Provide the (X, Y) coordinate of the cell's center where the given text is located.  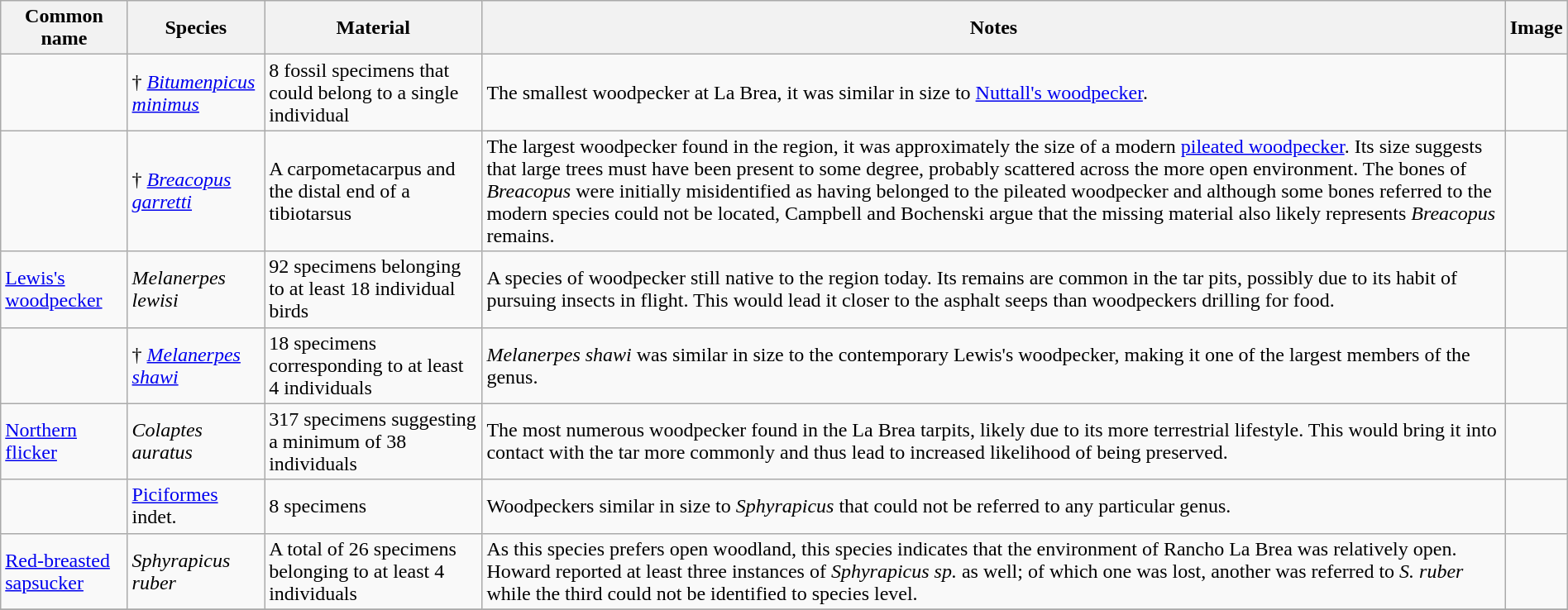
18 specimens corresponding to at least 4 individuals (374, 365)
Lewis's woodpecker (65, 289)
† Breacopus garretti (196, 191)
A total of 26 specimens belonging to at least 4 individuals (374, 571)
Woodpeckers similar in size to Sphyrapicus that could not be referred to any particular genus. (994, 506)
† Bitumenpicus minimus (196, 93)
Notes (994, 28)
317 specimens suggesting a minimum of 38 individuals (374, 441)
Melanerpes lewisi (196, 289)
Material (374, 28)
Image (1537, 28)
Red-breasted sapsucker (65, 571)
Sphyrapicus ruber (196, 571)
8 fossil specimens that could belong to a single individual (374, 93)
Melanerpes shawi was similar in size to the contemporary Lewis's woodpecker, making it one of the largest members of the genus. (994, 365)
Northern flicker (65, 441)
Species (196, 28)
8 specimens (374, 506)
The smallest woodpecker at La Brea, it was similar in size to Nuttall's woodpecker. (994, 93)
Colaptes auratus (196, 441)
Common name (65, 28)
Piciformes indet. (196, 506)
92 specimens belonging to at least 18 individual birds (374, 289)
A carpometacarpus and the distal end of a tibiotarsus (374, 191)
† Melanerpes shawi (196, 365)
